Return (X, Y) of the center of cell containing provided text 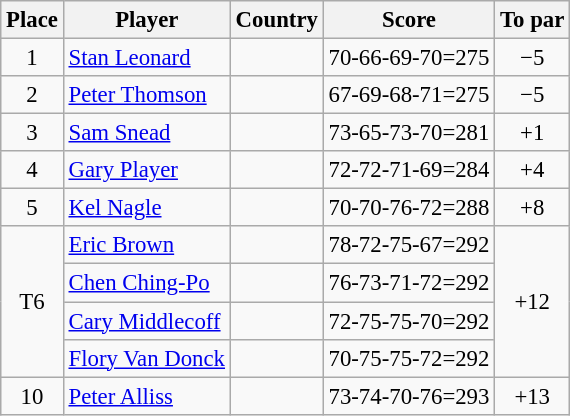
Flory Van Donck (146, 358)
Kel Nagle (146, 208)
2 (32, 95)
+4 (532, 170)
Peter Alliss (146, 396)
67-69-68-71=275 (409, 95)
T6 (32, 301)
10 (32, 396)
4 (32, 170)
Cary Middlecoff (146, 321)
Player (146, 20)
76-73-71-72=292 (409, 283)
+8 (532, 208)
Country (276, 20)
Stan Leonard (146, 58)
+13 (532, 396)
73-74-70-76=293 (409, 396)
5 (32, 208)
+1 (532, 133)
Peter Thomson (146, 95)
Place (32, 20)
73-65-73-70=281 (409, 133)
+12 (532, 301)
78-72-75-67=292 (409, 245)
Score (409, 20)
Sam Snead (146, 133)
Chen Ching-Po (146, 283)
Eric Brown (146, 245)
3 (32, 133)
70-75-75-72=292 (409, 358)
70-70-76-72=288 (409, 208)
1 (32, 58)
To par (532, 20)
72-75-75-70=292 (409, 321)
70-66-69-70=275 (409, 58)
72-72-71-69=284 (409, 170)
Gary Player (146, 170)
